Locate the cell with the specified text and output its [X, Y] center coordinate. 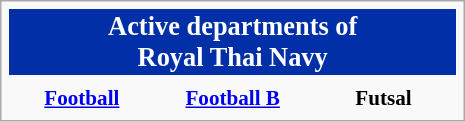
Football [82, 98]
Active departments ofRoyal Thai Navy [232, 42]
Futsal [384, 98]
Football B [233, 98]
